From the cell containing the given text, extract its center point as (x, y) coordinate. 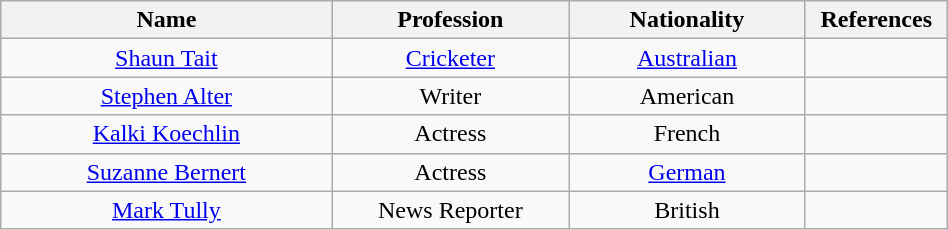
Suzanne Bernert (166, 172)
Cricketer (450, 58)
Kalki Koechlin (166, 134)
Writer (450, 96)
Stephen Alter (166, 96)
Profession (450, 20)
References (876, 20)
Australian (688, 58)
British (688, 210)
Mark Tully (166, 210)
French (688, 134)
German (688, 172)
Nationality (688, 20)
Shaun Tait (166, 58)
News Reporter (450, 210)
Name (166, 20)
American (688, 96)
